Output the (X, Y) coordinate of the center of the cell containing the given text.  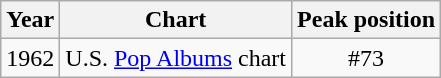
Peak position (366, 20)
1962 (30, 58)
U.S. Pop Albums chart (176, 58)
#73 (366, 58)
Year (30, 20)
Chart (176, 20)
